For the text-containing cell, return its midpoint in [X, Y] coordinate format. 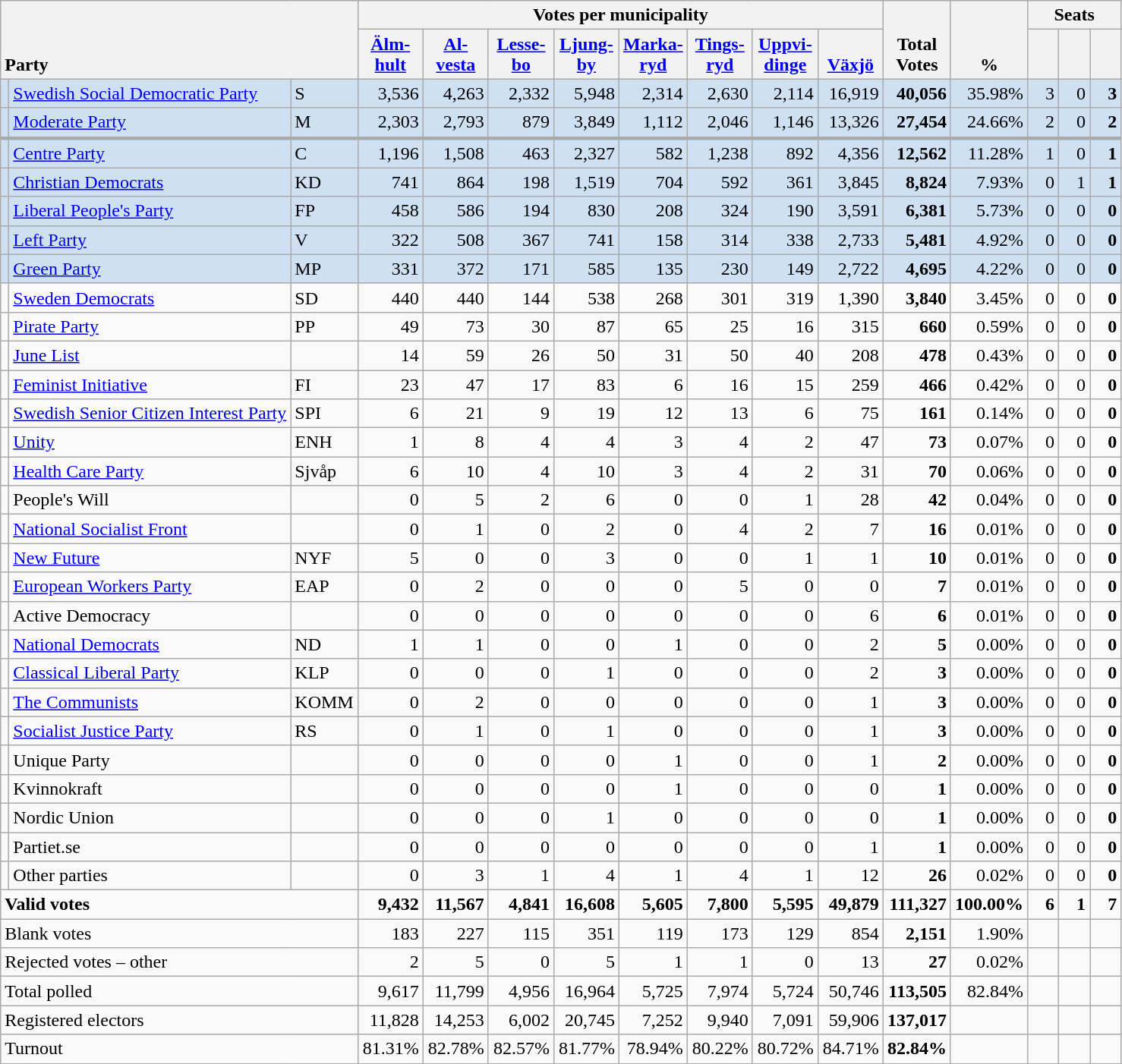
24.66% [988, 123]
8,824 [917, 182]
Sweden Democrats [150, 297]
Socialist Justice Party [150, 731]
Turnout [179, 1049]
1,112 [653, 123]
314 [720, 240]
113,505 [917, 991]
2,332 [521, 93]
87 [586, 326]
194 [521, 211]
Kvinnokraft [150, 789]
Total Votes [917, 39]
15 [785, 385]
Centre Party [150, 153]
KOMM [324, 702]
35.98% [988, 93]
Unity [150, 442]
50,746 [850, 991]
New Future [150, 558]
2,151 [917, 933]
13,326 [850, 123]
80.72% [785, 1049]
1,519 [586, 182]
17 [521, 385]
5,948 [586, 93]
65 [653, 326]
Swedish Social Democratic Party [150, 93]
190 [785, 211]
Sjvåp [324, 471]
Liberal People's Party [150, 211]
75 [850, 414]
230 [720, 269]
9 [521, 414]
National Democrats [150, 644]
11,567 [455, 905]
Green Party [150, 269]
9,617 [390, 991]
3,536 [390, 93]
268 [653, 297]
11,799 [455, 991]
Swedish Senior Citizen Interest Party [150, 414]
3,840 [917, 297]
660 [917, 326]
5.73% [988, 211]
Valid votes [179, 905]
582 [653, 153]
Party [179, 39]
0.06% [988, 471]
30 [521, 326]
879 [521, 123]
Classical Liberal Party [150, 673]
Left Party [150, 240]
PP [324, 326]
80.22% [720, 1049]
7.93% [988, 182]
4.92% [988, 240]
9,432 [390, 905]
4,841 [521, 905]
144 [521, 297]
82.78% [455, 1049]
2,327 [586, 153]
RS [324, 731]
FI [324, 385]
3,591 [850, 211]
ND [324, 644]
V [324, 240]
SPI [324, 414]
21 [455, 414]
0.04% [988, 500]
27,454 [917, 123]
1,146 [785, 123]
S [324, 93]
14,253 [455, 1020]
183 [390, 933]
MP [324, 269]
European Workers Party [150, 587]
301 [720, 297]
Marka- ryd [653, 55]
463 [521, 153]
161 [917, 414]
Moderate Party [150, 123]
1,390 [850, 297]
2,722 [850, 269]
Feminist Initiative [150, 385]
Partiet.se [150, 846]
11,828 [390, 1020]
361 [785, 182]
100.00% [988, 905]
Seats [1075, 15]
Lesse- bo [521, 55]
1,196 [390, 153]
23 [390, 385]
830 [586, 211]
8 [455, 442]
Unique Party [150, 760]
171 [521, 269]
227 [455, 933]
259 [850, 385]
6,002 [521, 1020]
KLP [324, 673]
137,017 [917, 1020]
June List [150, 355]
Växjö [850, 55]
5,605 [653, 905]
KD [324, 182]
Älm- hult [390, 55]
854 [850, 933]
367 [521, 240]
0.43% [988, 355]
478 [917, 355]
Christian Democrats [150, 182]
319 [785, 297]
27 [917, 962]
5,595 [785, 905]
158 [653, 240]
115 [521, 933]
70 [917, 471]
5,481 [917, 240]
6,381 [917, 211]
4,356 [850, 153]
149 [785, 269]
ENH [324, 442]
4,263 [455, 93]
7,800 [720, 905]
81.77% [586, 1049]
7,974 [720, 991]
0.59% [988, 326]
82.57% [521, 1049]
7,091 [785, 1020]
1,508 [455, 153]
173 [720, 933]
135 [653, 269]
Uppvi- dinge [785, 55]
111,327 [917, 905]
Tings- ryd [720, 55]
0.42% [988, 385]
14 [390, 355]
592 [720, 182]
49,879 [850, 905]
Nordic Union [150, 817]
M [324, 123]
84.71% [850, 1049]
322 [390, 240]
The Communists [150, 702]
1.90% [988, 933]
Health Care Party [150, 471]
508 [455, 240]
0.07% [988, 442]
2,314 [653, 93]
49 [390, 326]
198 [521, 182]
16,919 [850, 93]
331 [390, 269]
19 [586, 414]
3,845 [850, 182]
4,956 [521, 991]
892 [785, 153]
586 [455, 211]
C [324, 153]
Ljung- by [586, 55]
People's Will [150, 500]
585 [586, 269]
40 [785, 355]
42 [917, 500]
351 [586, 933]
864 [455, 182]
2,630 [720, 93]
Other parties [150, 876]
4.22% [988, 269]
11.28% [988, 153]
FP [324, 211]
12,562 [917, 153]
3.45% [988, 297]
83 [586, 385]
704 [653, 182]
81.31% [390, 1049]
2,793 [455, 123]
EAP [324, 587]
4,695 [917, 269]
Total polled [179, 991]
Registered electors [179, 1020]
Active Democracy [150, 615]
119 [653, 933]
2,046 [720, 123]
338 [785, 240]
2,114 [785, 93]
NYF [324, 558]
59 [455, 355]
324 [720, 211]
16,608 [586, 905]
SD [324, 297]
20,745 [586, 1020]
78.94% [653, 1049]
28 [850, 500]
466 [917, 385]
% [988, 39]
Rejected votes – other [179, 962]
2,303 [390, 123]
40,056 [917, 93]
129 [785, 933]
Blank votes [179, 933]
Pirate Party [150, 326]
3,849 [586, 123]
5,724 [785, 991]
5,725 [653, 991]
2,733 [850, 240]
59,906 [850, 1020]
372 [455, 269]
7,252 [653, 1020]
National Socialist Front [150, 529]
Votes per municipality [620, 15]
Al- vesta [455, 55]
25 [720, 326]
0.14% [988, 414]
9,940 [720, 1020]
538 [586, 297]
16,964 [586, 991]
458 [390, 211]
315 [850, 326]
1,238 [720, 153]
